For the text-containing cell, return its midpoint in [x, y] coordinate format. 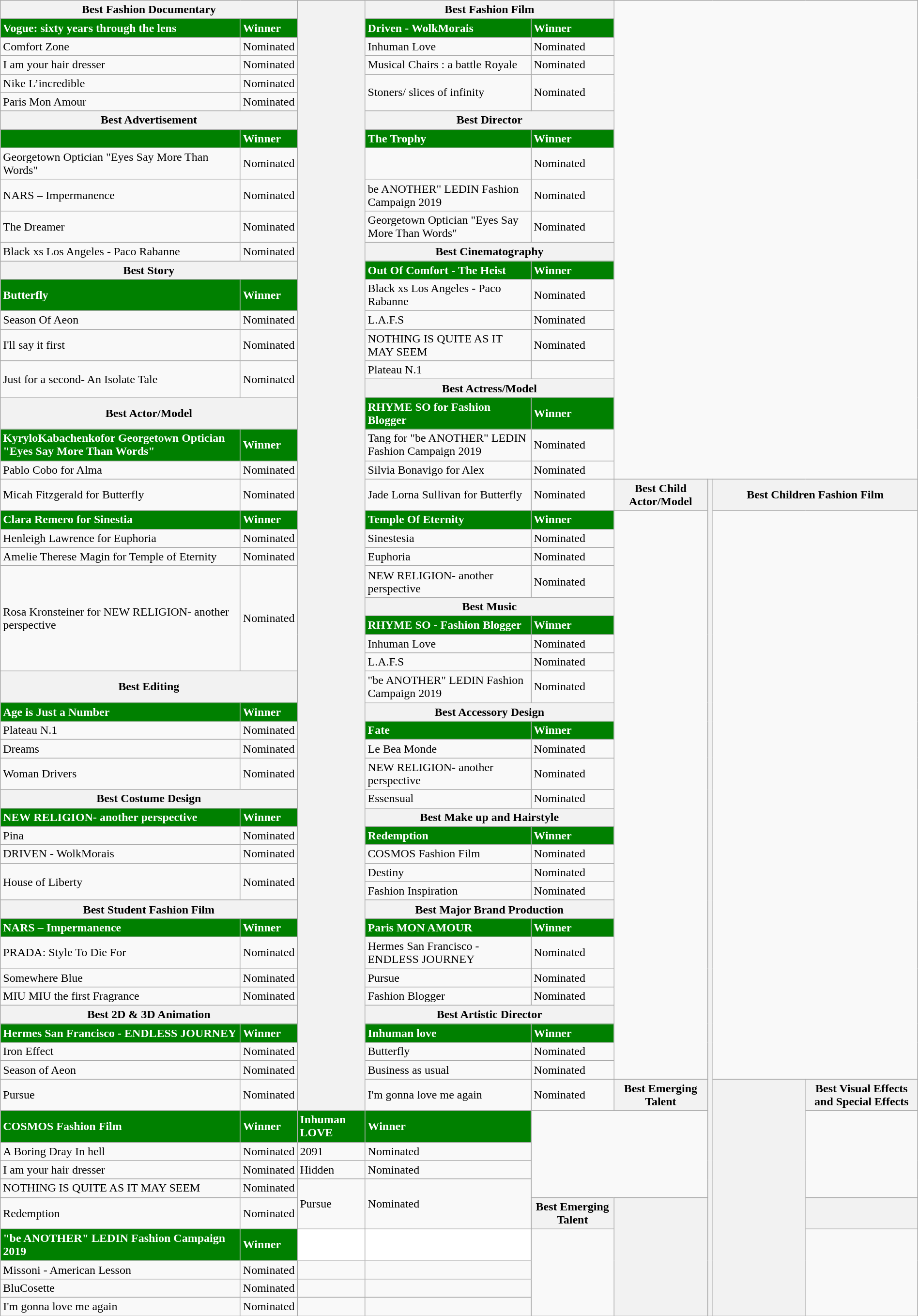
Best Director [490, 120]
Musical Chairs : a battle Royale [448, 65]
Best Actor/Model [149, 414]
I'll say it first [121, 345]
Le Bea Monde [448, 749]
Best Accessory Design [490, 712]
Destiny [448, 872]
Best Fashion Documentary [149, 10]
A Boring Dray In hell [121, 1151]
Out Of Comfort - The Heist [448, 270]
Sinestesia [448, 538]
Best Editing [149, 687]
DRIVEN - WolkMorais [121, 854]
Inhuman love [448, 1033]
Best 2D & 3D Animation [149, 1015]
Best Music [490, 606]
Paris Mon Amour [121, 102]
Best Student Fashion Film [149, 909]
Best Story [149, 270]
Clara Remero for Sinestia [121, 520]
Best Major Brand Production [490, 909]
Business as usual [448, 1070]
The Trophy [448, 139]
BluCosette [121, 1288]
PRADA: Style To Die For [121, 952]
Best Make up and Hairstyle [490, 817]
Best Costume Design [149, 799]
Temple Of Eternity [448, 520]
Fashion Inspiration [448, 891]
2091 [331, 1151]
Missoni - American Lesson [121, 1270]
Age is Just a Number [121, 712]
Best Fashion Film [490, 10]
Somewhere Blue [121, 978]
KyryloKabachenkofor Georgetown Optician "Eyes Say More Than Words" [121, 445]
Micah Fitzgerald for Butterfly [121, 495]
House of Liberty [121, 882]
MIU MIU the first Fragrance [121, 996]
Rosa Kronsteiner for NEW RELIGION- another perspective [121, 618]
Nike L’incredible [121, 83]
Season Of Aeon [121, 320]
Stoners/ slices of infinity [448, 93]
be ANOTHER" LEDIN Fashion Campaign 2019 [448, 195]
Amelie Therese Magin for Temple of Eternity [121, 557]
Driven - WolkMorais [448, 28]
Just for a second- An Isolate Tale [121, 379]
Pina [121, 836]
Fashion Blogger [448, 996]
Best Artistic Director [490, 1015]
Dreams [121, 749]
Hidden [331, 1170]
The Dreamer [121, 227]
Best Child Actor/Model [661, 495]
Silvia Bonavigo for Alex [448, 470]
Season of Aeon [121, 1070]
Best Advertisement [149, 120]
RHYME SO for Fashion Blogger [448, 414]
Best Children Fashion Film [815, 495]
Best Cinematography [490, 251]
Best Actress/Model [490, 388]
Fate [448, 730]
Paris MON AMOUR [448, 928]
Tang for "be ANOTHER" LEDIN Fashion Campaign 2019 [448, 445]
Best Visual Effects and Special Effects [862, 1095]
Jade Lorna Sullivan for Butterfly [448, 495]
Vogue: sixty years through the lens [121, 28]
Henleigh Lawrence for Euphoria [121, 538]
Comfort Zone [121, 46]
Iron Effect [121, 1052]
Euphoria [448, 557]
Inhuman LOVE [331, 1127]
Woman Drivers [121, 774]
RHYME SO - Fashion Blogger [448, 625]
Pablo Cobo for Alma [121, 470]
Essensual [448, 799]
